Provide the [X, Y] coordinate of the cell's center where the given text is located.  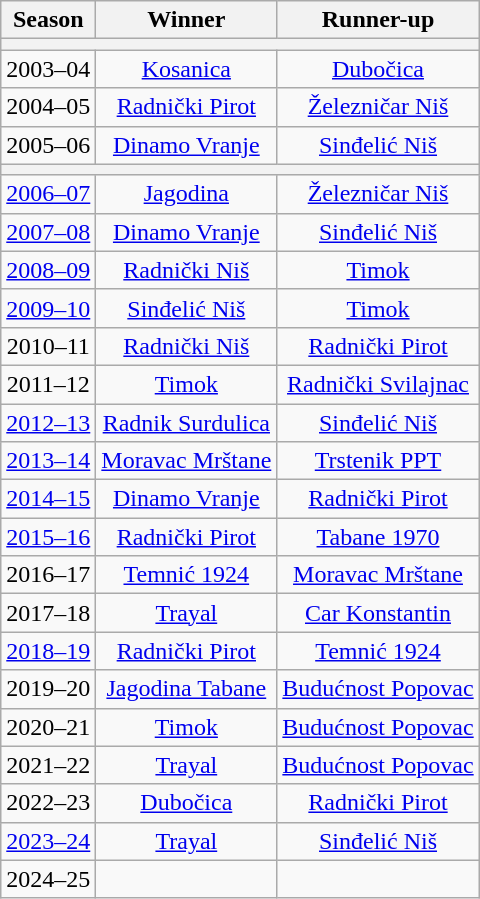
Winner [186, 20]
2009–10 [48, 308]
2024–25 [48, 879]
2003–04 [48, 69]
2008–09 [48, 270]
2017–18 [48, 613]
Radnički Svilajnac [378, 384]
2022–23 [48, 803]
2005–06 [48, 145]
2021–22 [48, 765]
2019–20 [48, 689]
2020–21 [48, 727]
Runner-up [378, 20]
Jagodina [186, 194]
Radnik Surdulica [186, 423]
2012–13 [48, 423]
2006–07 [48, 194]
2016–17 [48, 575]
Tabane 1970 [378, 537]
Car Konstantin [378, 613]
2023–24 [48, 841]
2014–15 [48, 499]
Trstenik PPT [378, 461]
2010–11 [48, 346]
2011–12 [48, 384]
Kosanica [186, 69]
2004–05 [48, 107]
Season [48, 20]
2013–14 [48, 461]
2018–19 [48, 651]
2007–08 [48, 232]
2015–16 [48, 537]
Jagodina Tabane [186, 689]
